Output the [X, Y] coordinate of the center of the cell containing the given text.  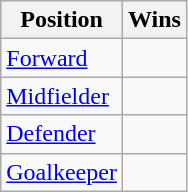
Goalkeeper [62, 172]
Wins [154, 20]
Position [62, 20]
Midfielder [62, 96]
Forward [62, 58]
Defender [62, 134]
